Return the (x, y) coordinate for the center point of the cell that contains the specified text.  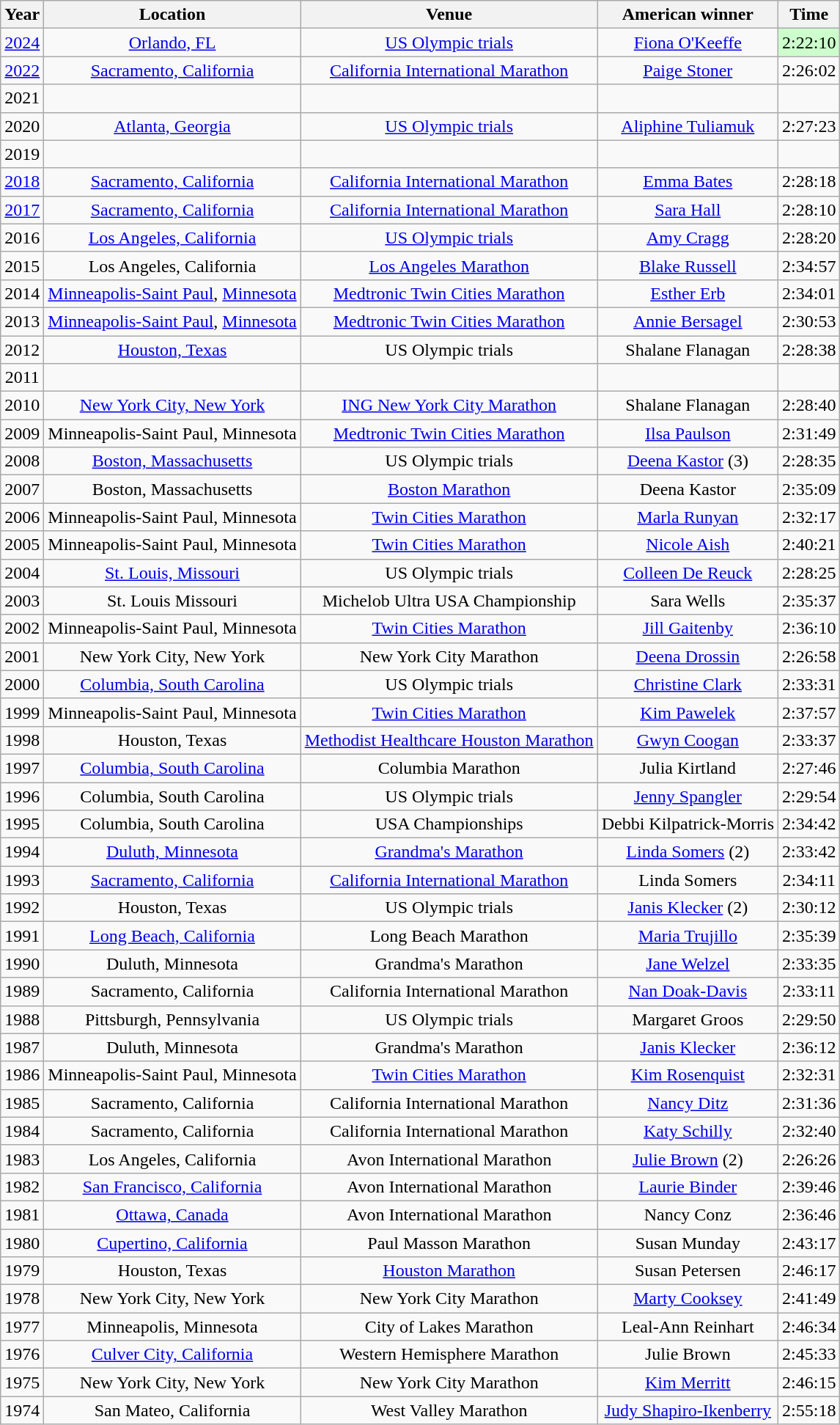
2:28:20 (809, 238)
Linda Somers (2) (688, 852)
Susan Munday (688, 1243)
San Mateo, California (172, 1410)
Ilsa Paulson (688, 433)
Colleen De Reuck (688, 573)
2016 (22, 238)
2:28:10 (809, 210)
Marla Runyan (688, 517)
1995 (22, 824)
Amy Cragg (688, 238)
Paige Stoner (688, 70)
Margaret Groos (688, 1019)
1987 (22, 1047)
2:41:49 (809, 1299)
2012 (22, 350)
2:29:54 (809, 796)
St. Louis Missouri (172, 601)
2:46:15 (809, 1382)
2002 (22, 629)
1981 (22, 1215)
2:33:42 (809, 852)
1984 (22, 1131)
Fiona O'Keeffe (688, 43)
Nancy Ditz (688, 1103)
2015 (22, 265)
Susan Petersen (688, 1271)
St. Louis, Missouri (172, 573)
2:28:18 (809, 182)
Kim Pawelek (688, 712)
Culver City, California (172, 1355)
2003 (22, 601)
Location (172, 15)
2:36:12 (809, 1047)
City of Lakes Marathon (449, 1327)
1992 (22, 908)
2:34:42 (809, 824)
2:46:34 (809, 1327)
2:31:36 (809, 1103)
Paul Masson Marathon (449, 1243)
2022 (22, 70)
Debbi Kilpatrick-Morris (688, 824)
1999 (22, 712)
Orlando, FL (172, 43)
Christine Clark (688, 684)
2:34:11 (809, 880)
2:26:58 (809, 656)
2:35:09 (809, 489)
Nicole Aish (688, 545)
1976 (22, 1355)
Atlanta, Georgia (172, 126)
Kim Rosenquist (688, 1075)
Marty Cooksey (688, 1299)
Michelob Ultra USA Championship (449, 601)
2006 (22, 517)
Long Beach Marathon (449, 936)
2:35:37 (809, 601)
1978 (22, 1299)
2:55:18 (809, 1410)
2:34:57 (809, 265)
Judy Shapiro-Ikenberry (688, 1410)
2000 (22, 684)
2:28:25 (809, 573)
Venue (449, 15)
1990 (22, 964)
Long Beach, California (172, 936)
Nan Doak-Davis (688, 992)
1983 (22, 1159)
1985 (22, 1103)
Cupertino, California (172, 1243)
2017 (22, 210)
2:40:21 (809, 545)
2:33:35 (809, 964)
Janis Klecker (688, 1047)
2018 (22, 182)
2:43:17 (809, 1243)
Houston Marathon (449, 1271)
1997 (22, 768)
2:31:49 (809, 433)
Sara Wells (688, 601)
2019 (22, 154)
Ottawa, Canada (172, 1215)
Julie Brown (2) (688, 1159)
2:29:50 (809, 1019)
1994 (22, 852)
2:36:10 (809, 629)
Leal-Ann Reinhart (688, 1327)
2005 (22, 545)
Kim Merritt (688, 1382)
Time (809, 15)
1996 (22, 796)
USA Championships (449, 824)
Sara Hall (688, 210)
2011 (22, 378)
2:30:53 (809, 321)
2014 (22, 293)
Minneapolis, Minnesota (172, 1327)
2:28:35 (809, 461)
Los Angeles Marathon (449, 265)
Jill Gaitenby (688, 629)
2:22:10 (809, 43)
2:35:39 (809, 936)
2020 (22, 126)
2007 (22, 489)
West Valley Marathon (449, 1410)
1989 (22, 992)
2:36:46 (809, 1215)
1993 (22, 880)
2024 (22, 43)
2:30:12 (809, 908)
2:45:33 (809, 1355)
1991 (22, 936)
2:33:31 (809, 684)
1988 (22, 1019)
1980 (22, 1243)
2:33:37 (809, 740)
Julie Brown (688, 1355)
2:37:57 (809, 712)
Deena Kastor (688, 489)
2:32:31 (809, 1075)
Aliphine Tuliamuk (688, 126)
2:33:11 (809, 992)
Katy Schilly (688, 1131)
Annie Bersagel (688, 321)
Pittsburgh, Pennsylvania (172, 1019)
2:32:17 (809, 517)
Janis Klecker (2) (688, 908)
2001 (22, 656)
2:39:46 (809, 1187)
2:27:46 (809, 768)
2:46:17 (809, 1271)
2008 (22, 461)
1986 (22, 1075)
2021 (22, 98)
Jane Welzel (688, 964)
Methodist Healthcare Houston Marathon (449, 740)
2:28:40 (809, 406)
1979 (22, 1271)
Boston Marathon (449, 489)
1998 (22, 740)
2:32:40 (809, 1131)
Deena Drossin (688, 656)
Esther Erb (688, 293)
Gwyn Coogan (688, 740)
1977 (22, 1327)
2:27:23 (809, 126)
San Francisco, California (172, 1187)
2010 (22, 406)
2004 (22, 573)
2:34:01 (809, 293)
Laurie Binder (688, 1187)
Maria Trujillo (688, 936)
2013 (22, 321)
Year (22, 15)
Columbia Marathon (449, 768)
Jenny Spangler (688, 796)
2:26:26 (809, 1159)
Emma Bates (688, 182)
Nancy Conz (688, 1215)
Deena Kastor (3) (688, 461)
American winner (688, 15)
Blake Russell (688, 265)
2009 (22, 433)
Julia Kirtland (688, 768)
Western Hemisphere Marathon (449, 1355)
2:26:02 (809, 70)
ING New York City Marathon (449, 406)
1982 (22, 1187)
1975 (22, 1382)
Linda Somers (688, 880)
2:28:38 (809, 350)
1974 (22, 1410)
